Locate the cell with the specified text and output its [X, Y] center coordinate. 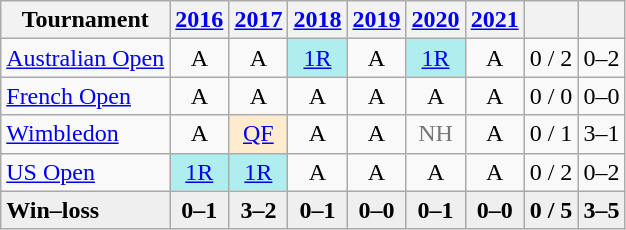
3–5 [602, 210]
0 / 1 [551, 134]
Australian Open [86, 58]
QF [258, 134]
French Open [86, 96]
2016 [200, 20]
Win–loss [86, 210]
0 / 0 [551, 96]
NH [436, 134]
2019 [376, 20]
3–2 [258, 210]
2020 [436, 20]
2017 [258, 20]
2021 [494, 20]
Wimbledon [86, 134]
2018 [318, 20]
0 / 5 [551, 210]
US Open [86, 172]
3–1 [602, 134]
Tournament [86, 20]
